Extract the (X, Y) coordinate from the center of the cell holding the provided text.  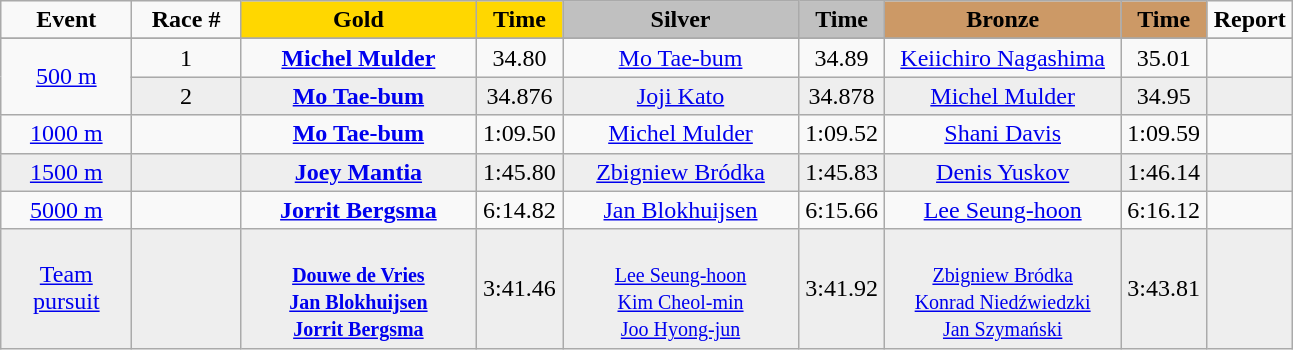
500 m (66, 77)
Zbigniew Bródka (680, 172)
34.80 (519, 58)
Joji Kato (680, 96)
35.01 (1164, 58)
34.89 (842, 58)
Lee Seung-hoonKim Cheol-minJoo Hyong-jun (680, 288)
Silver (680, 20)
34.876 (519, 96)
Event (66, 20)
Douwe de VriesJan BlokhuijsenJorrit Bergsma (358, 288)
Gold (358, 20)
6:14.82 (519, 210)
1:46.14 (1164, 172)
3:41.92 (842, 288)
34.95 (1164, 96)
Jorrit Bergsma (358, 210)
1:45.80 (519, 172)
Team pursuit (66, 288)
Denis Yuskov (1003, 172)
1500 m (66, 172)
Keiichiro Nagashima (1003, 58)
Report (1250, 20)
1:09.50 (519, 134)
Lee Seung-hoon (1003, 210)
6:16.12 (1164, 210)
Shani Davis (1003, 134)
5000 m (66, 210)
Bronze (1003, 20)
1:45.83 (842, 172)
1000 m (66, 134)
Jan Blokhuijsen (680, 210)
Joey Mantia (358, 172)
34.878 (842, 96)
1 (186, 58)
3:41.46 (519, 288)
1:09.52 (842, 134)
Zbigniew BródkaKonrad NiedźwiedzkiJan Szymański (1003, 288)
6:15.66 (842, 210)
1:09.59 (1164, 134)
3:43.81 (1164, 288)
Race # (186, 20)
2 (186, 96)
